Provide the [X, Y] coordinate of the cell's center where the given text is located.  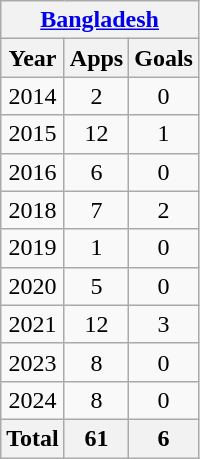
5 [96, 286]
2023 [33, 362]
2016 [33, 172]
2018 [33, 210]
2019 [33, 248]
2021 [33, 324]
3 [164, 324]
Year [33, 58]
2015 [33, 134]
2020 [33, 286]
Apps [96, 58]
Goals [164, 58]
61 [96, 438]
2014 [33, 96]
Total [33, 438]
2024 [33, 400]
7 [96, 210]
Bangladesh [100, 20]
